Scan for the cell matching the given text and deliver its (X, Y) coordinate at center. 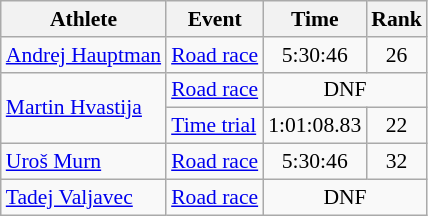
32 (396, 162)
Rank (396, 19)
22 (396, 126)
Andrej Hauptman (84, 55)
Event (214, 19)
Uroš Murn (84, 162)
Time trial (214, 126)
1:01:08.83 (314, 126)
26 (396, 55)
Athlete (84, 19)
Tadej Valjavec (84, 197)
Time (314, 19)
Martin Hvastija (84, 108)
